Extract the (X, Y) coordinate from the center of the cell holding the provided text.  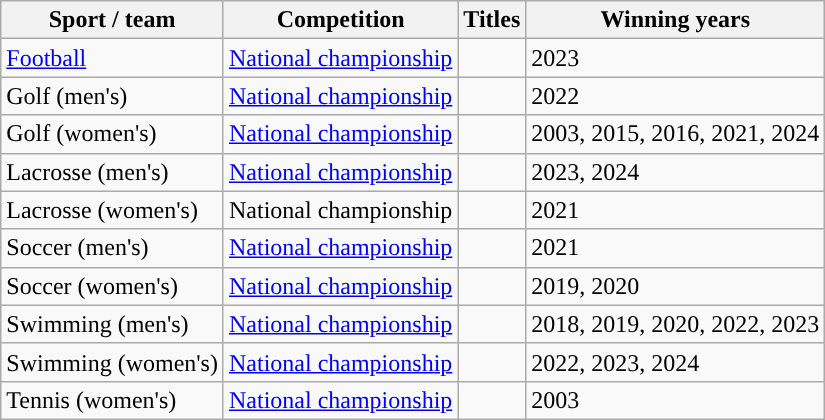
Competition (340, 20)
Lacrosse (women's) (112, 210)
Winning years (676, 20)
2022 (676, 96)
Lacrosse (men's) (112, 172)
2023, 2024 (676, 172)
Golf (women's) (112, 134)
Swimming (women's) (112, 362)
2023 (676, 58)
Football (112, 58)
2003 (676, 400)
Soccer (men's) (112, 248)
Soccer (women's) (112, 286)
2018, 2019, 2020, 2022, 2023 (676, 324)
Golf (men's) (112, 96)
2022, 2023, 2024 (676, 362)
2003, 2015, 2016, 2021, 2024 (676, 134)
2019, 2020 (676, 286)
Swimming (men's) (112, 324)
Sport / team (112, 20)
Titles (492, 20)
Tennis (women's) (112, 400)
